Determine the [x, y] coordinate at the center of the cell enclosing the given text.  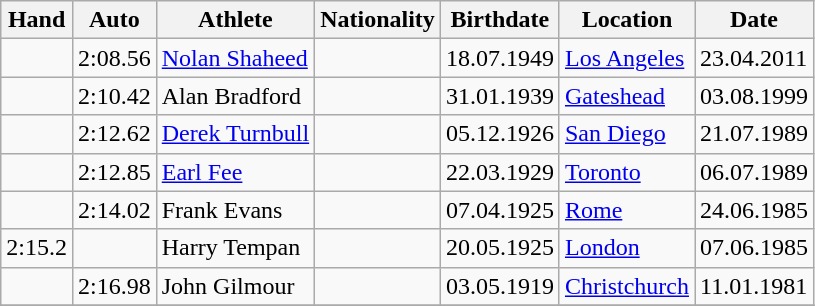
2:12.85 [114, 172]
07.06.1985 [754, 248]
Christchurch [626, 286]
31.01.1939 [500, 96]
Nationality [378, 20]
21.07.1989 [754, 134]
06.07.1989 [754, 172]
03.08.1999 [754, 96]
John Gilmour [235, 286]
07.04.1925 [500, 210]
Alan Bradford [235, 96]
05.12.1926 [500, 134]
18.07.1949 [500, 58]
Athlete [235, 20]
24.06.1985 [754, 210]
Birthdate [500, 20]
03.05.1919 [500, 286]
Los Angeles [626, 58]
2:15.2 [37, 248]
Earl Fee [235, 172]
23.04.2011 [754, 58]
Gateshead [626, 96]
2:16.98 [114, 286]
Date [754, 20]
Nolan Shaheed [235, 58]
Hand [37, 20]
20.05.1925 [500, 248]
11.01.1981 [754, 286]
2:12.62 [114, 134]
Frank Evans [235, 210]
Harry Tempan [235, 248]
Derek Turnbull [235, 134]
Auto [114, 20]
Rome [626, 210]
Toronto [626, 172]
2:14.02 [114, 210]
22.03.1929 [500, 172]
2:08.56 [114, 58]
London [626, 248]
San Diego [626, 134]
2:10.42 [114, 96]
Location [626, 20]
